Provide the [x, y] coordinate of the cell's center where the given text is located.  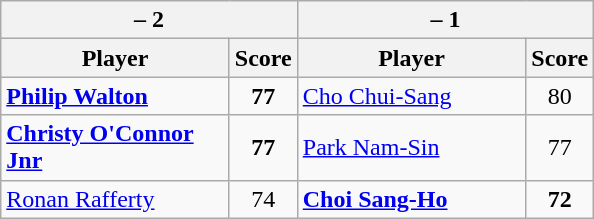
Cho Chui-Sang [412, 96]
74 [263, 199]
Christy O'Connor Jnr [116, 148]
– 1 [446, 20]
Philip Walton [116, 96]
Park Nam-Sin [412, 148]
Ronan Rafferty [116, 199]
– 2 [150, 20]
80 [560, 96]
72 [560, 199]
Choi Sang-Ho [412, 199]
